From the cell containing the given text, extract its center point as (x, y) coordinate. 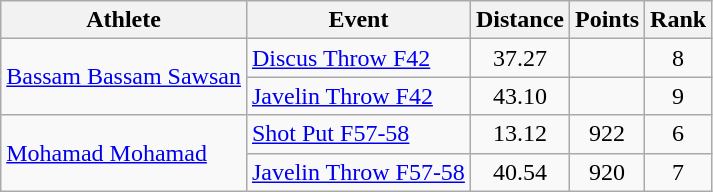
Javelin Throw F42 (358, 96)
43.10 (520, 96)
9 (678, 96)
922 (606, 134)
Event (358, 20)
920 (606, 172)
Rank (678, 20)
37.27 (520, 58)
8 (678, 58)
13.12 (520, 134)
Distance (520, 20)
40.54 (520, 172)
Discus Throw F42 (358, 58)
Points (606, 20)
Javelin Throw F57-58 (358, 172)
7 (678, 172)
Bassam Bassam Sawsan (124, 77)
Athlete (124, 20)
Mohamad Mohamad (124, 153)
6 (678, 134)
Shot Put F57-58 (358, 134)
